From the cell containing the given text, extract its center point as (x, y) coordinate. 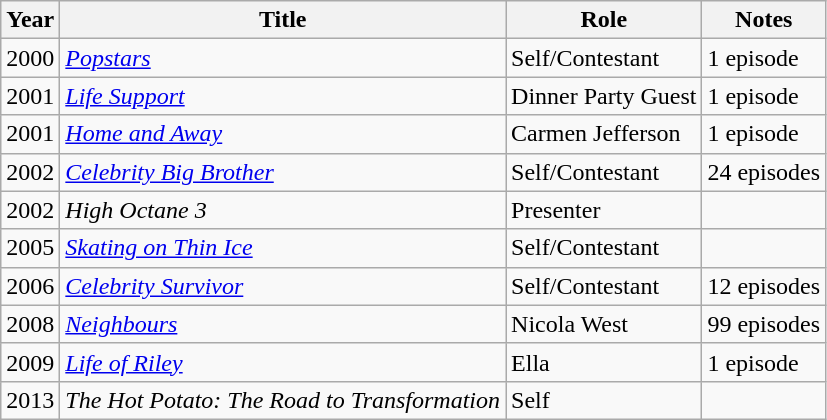
High Octane 3 (283, 210)
Popstars (283, 58)
2000 (30, 58)
Ella (604, 362)
Celebrity Survivor (283, 286)
Title (283, 20)
Home and Away (283, 134)
Self (604, 400)
Carmen Jefferson (604, 134)
24 episodes (764, 172)
Life Support (283, 96)
Presenter (604, 210)
Skating on Thin Ice (283, 248)
Dinner Party Guest (604, 96)
2006 (30, 286)
Neighbours (283, 324)
Life of Riley (283, 362)
2009 (30, 362)
Nicola West (604, 324)
2008 (30, 324)
2005 (30, 248)
The Hot Potato: The Road to Transformation (283, 400)
2013 (30, 400)
Celebrity Big Brother (283, 172)
Notes (764, 20)
Role (604, 20)
12 episodes (764, 286)
99 episodes (764, 324)
Year (30, 20)
